Return the [x, y] coordinate for the center point of the cell that contains the specified text.  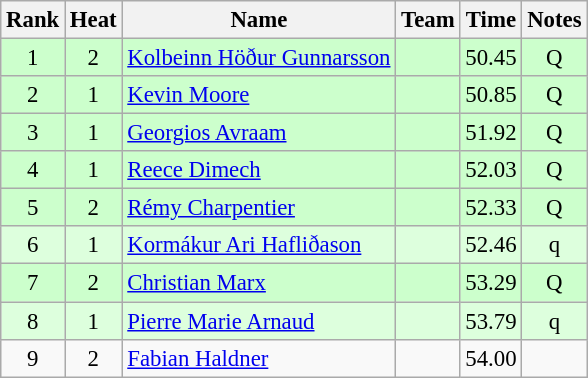
Kolbeinn Höður Gunnarsson [259, 58]
52.46 [491, 245]
Fabian Haldner [259, 358]
Heat [94, 20]
Team [428, 20]
Pierre Marie Arnaud [259, 321]
4 [33, 170]
3 [33, 133]
51.92 [491, 133]
50.85 [491, 95]
7 [33, 283]
Rank [33, 20]
Rémy Charpentier [259, 208]
Georgios Avraam [259, 133]
53.79 [491, 321]
8 [33, 321]
53.29 [491, 283]
Christian Marx [259, 283]
52.03 [491, 170]
Notes [554, 20]
Kevin Moore [259, 95]
Name [259, 20]
Kormákur Ari Hafliðason [259, 245]
50.45 [491, 58]
54.00 [491, 358]
5 [33, 208]
9 [33, 358]
52.33 [491, 208]
Time [491, 20]
Reece Dimech [259, 170]
6 [33, 245]
